For the text-containing cell, return its midpoint in [X, Y] coordinate format. 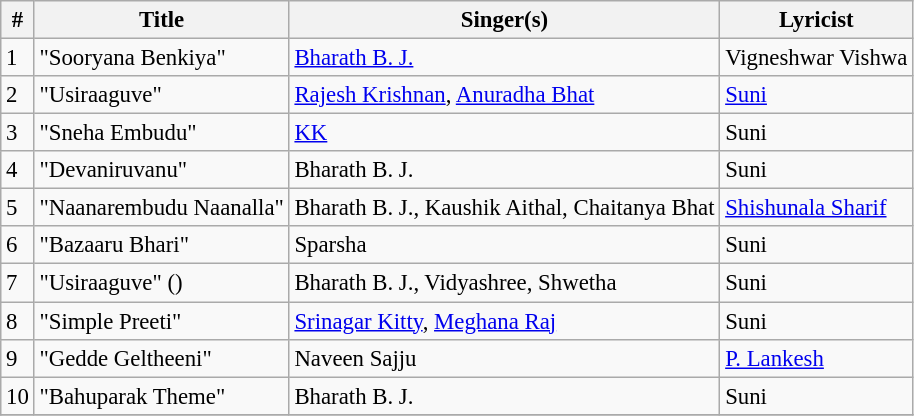
1 [18, 58]
# [18, 20]
Lyricist [816, 20]
8 [18, 321]
4 [18, 170]
Vigneshwar Vishwa [816, 58]
Bharath B. J., Vidyashree, Shwetha [504, 283]
Shishunala Sharif [816, 208]
3 [18, 133]
"Usiraaguve" [162, 95]
5 [18, 208]
Srinagar Kitty, Meghana Raj [504, 321]
"Naanarembudu Naanalla" [162, 208]
Bharath B. J., Kaushik Aithal, Chaitanya Bhat [504, 208]
"Bazaaru Bhari" [162, 245]
"Gedde Geltheeni" [162, 358]
Title [162, 20]
9 [18, 358]
Naveen Sajju [504, 358]
Singer(s) [504, 20]
2 [18, 95]
Sparsha [504, 245]
"Sneha Embudu" [162, 133]
KK [504, 133]
10 [18, 396]
P. Lankesh [816, 358]
6 [18, 245]
"Sooryana Benkiya" [162, 58]
"Simple Preeti" [162, 321]
"Bahuparak Theme" [162, 396]
Rajesh Krishnan, Anuradha Bhat [504, 95]
"Devaniruvanu" [162, 170]
"Usiraaguve" () [162, 283]
7 [18, 283]
